Capture the cell that displays the provided text and extract its (x, y) central coordinate. 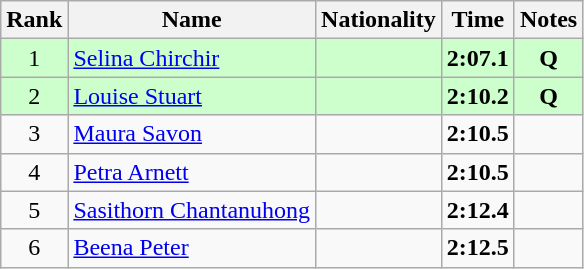
Selina Chirchir (192, 58)
Name (192, 20)
Petra Arnett (192, 172)
Sasithorn Chantanuhong (192, 210)
2 (34, 96)
3 (34, 134)
Rank (34, 20)
Louise Stuart (192, 96)
4 (34, 172)
Beena Peter (192, 248)
5 (34, 210)
2:12.5 (478, 248)
1 (34, 58)
2:10.2 (478, 96)
Time (478, 20)
Notes (548, 20)
Nationality (379, 20)
2:12.4 (478, 210)
Maura Savon (192, 134)
6 (34, 248)
2:07.1 (478, 58)
